Pinpoint the cell where the given text exists, returning its [x, y] midpoint coordinate. 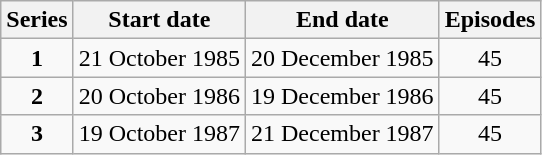
2 [37, 96]
End date [342, 20]
20 October 1986 [159, 96]
1 [37, 58]
21 October 1985 [159, 58]
19 December 1986 [342, 96]
20 December 1985 [342, 58]
19 October 1987 [159, 134]
Episodes [490, 20]
Start date [159, 20]
21 December 1987 [342, 134]
3 [37, 134]
Series [37, 20]
